Provide the (X, Y) coordinate of the cell's center where the given text is located.  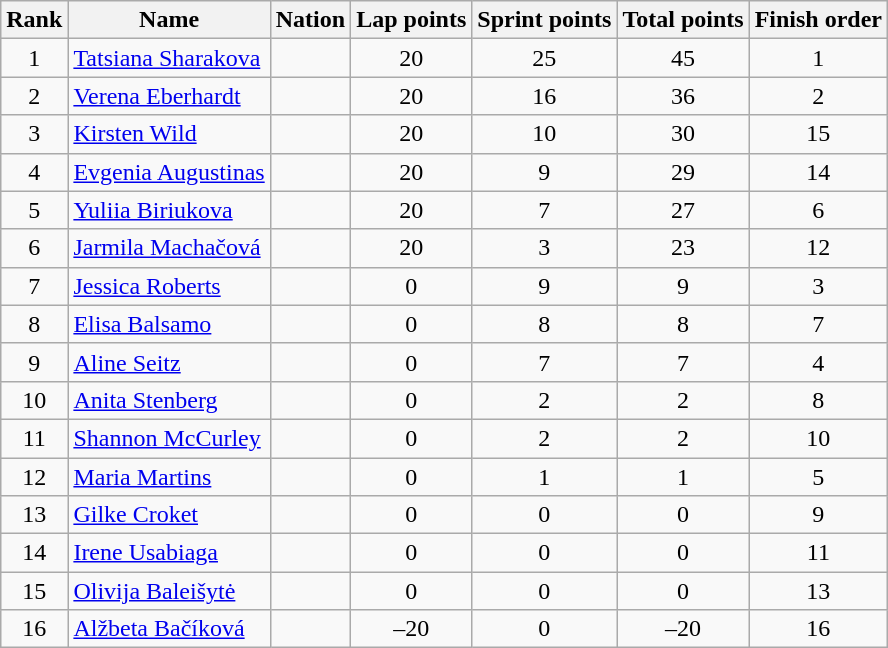
25 (544, 58)
Lap points (412, 20)
Shannon McCurley (169, 438)
Rank (34, 20)
Finish order (818, 20)
Aline Seitz (169, 362)
Total points (683, 20)
Kirsten Wild (169, 134)
Irene Usabiaga (169, 553)
Verena Eberhardt (169, 96)
29 (683, 172)
Olivija Baleišytė (169, 591)
Elisa Balsamo (169, 324)
Jarmila Machačová (169, 248)
45 (683, 58)
Tatsiana Sharakova (169, 58)
Yuliia Biriukova (169, 210)
Name (169, 20)
Nation (310, 20)
Jessica Roberts (169, 286)
36 (683, 96)
Gilke Croket (169, 515)
Anita Stenberg (169, 400)
Sprint points (544, 20)
Alžbeta Bačíková (169, 629)
30 (683, 134)
27 (683, 210)
23 (683, 248)
Maria Martins (169, 477)
Evgenia Augustinas (169, 172)
